Scan for the cell matching the given text and deliver its (X, Y) coordinate at center. 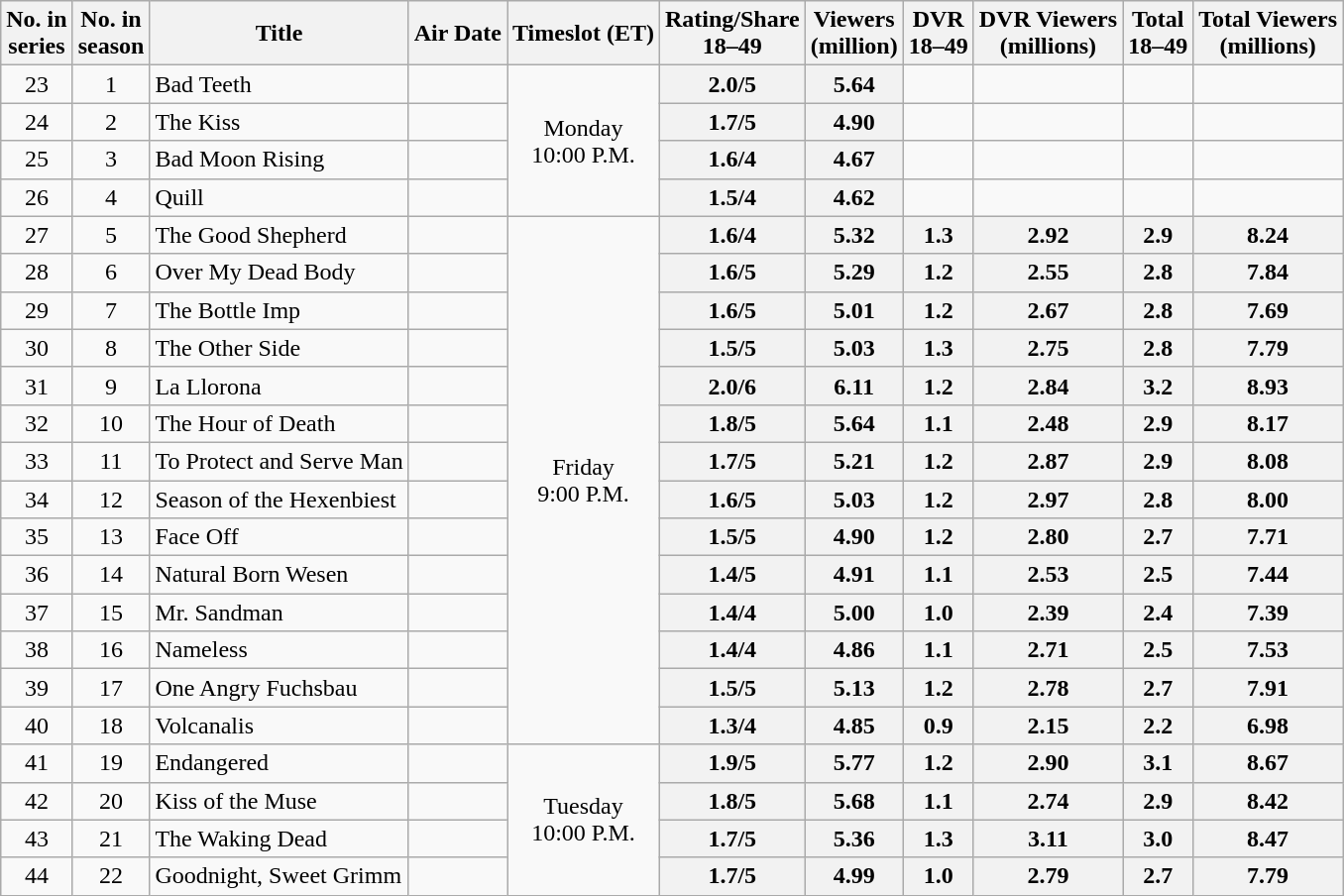
Goodnight, Sweet Grimm (280, 876)
Over My Dead Body (280, 273)
40 (37, 726)
2.87 (1048, 461)
42 (37, 801)
Total18–49 (1158, 34)
2.53 (1048, 575)
1.9/5 (731, 763)
18 (111, 726)
33 (37, 461)
Timeslot (ET) (584, 34)
5.01 (854, 310)
27 (37, 235)
11 (111, 461)
3.11 (1048, 839)
22 (111, 876)
2.2 (1158, 726)
Quill (280, 197)
1.5/4 (731, 197)
25 (37, 160)
38 (37, 650)
32 (37, 423)
7.39 (1269, 613)
5.36 (854, 839)
39 (37, 688)
2.75 (1048, 348)
Total Viewers(millions) (1269, 34)
3 (111, 160)
Mr. Sandman (280, 613)
43 (37, 839)
2.90 (1048, 763)
3.2 (1158, 386)
Viewers(million) (854, 34)
One Angry Fuchsbau (280, 688)
Face Off (280, 537)
4.85 (854, 726)
7.69 (1269, 310)
15 (111, 613)
34 (37, 499)
1.3/4 (731, 726)
2.15 (1048, 726)
The Good Shepherd (280, 235)
The Bottle Imp (280, 310)
8.67 (1269, 763)
4 (111, 197)
Monday10:00 P.M. (584, 141)
The Waking Dead (280, 839)
9 (111, 386)
7.91 (1269, 688)
7 (111, 310)
Tuesday10:00 P.M. (584, 820)
7.44 (1269, 575)
5.13 (854, 688)
Kiss of the Muse (280, 801)
2.4 (1158, 613)
2.39 (1048, 613)
4.86 (854, 650)
10 (111, 423)
The Hour of Death (280, 423)
5.68 (854, 801)
2.55 (1048, 273)
Natural Born Wesen (280, 575)
Bad Teeth (280, 84)
20 (111, 801)
No. inseason (111, 34)
DVR18–49 (938, 34)
The Other Side (280, 348)
7.84 (1269, 273)
2.80 (1048, 537)
4.67 (854, 160)
2.67 (1048, 310)
2.74 (1048, 801)
29 (37, 310)
36 (37, 575)
6 (111, 273)
6.98 (1269, 726)
5.00 (854, 613)
44 (37, 876)
1.4/5 (731, 575)
To Protect and Serve Man (280, 461)
5 (111, 235)
2.79 (1048, 876)
0.9 (938, 726)
23 (37, 84)
7.71 (1269, 537)
8.93 (1269, 386)
5.21 (854, 461)
4.91 (854, 575)
26 (37, 197)
12 (111, 499)
7.53 (1269, 650)
14 (111, 575)
8.08 (1269, 461)
2 (111, 122)
16 (111, 650)
8.24 (1269, 235)
13 (111, 537)
DVR Viewers(millions) (1048, 34)
19 (111, 763)
La Llorona (280, 386)
2.48 (1048, 423)
5.29 (854, 273)
8.17 (1269, 423)
Bad Moon Rising (280, 160)
8.00 (1269, 499)
8.42 (1269, 801)
Rating/Share18–49 (731, 34)
No. inseries (37, 34)
Friday9:00 P.M. (584, 480)
2.92 (1048, 235)
4.62 (854, 197)
2.97 (1048, 499)
1 (111, 84)
Volcanalis (280, 726)
3.1 (1158, 763)
Endangered (280, 763)
5.32 (854, 235)
The Kiss (280, 122)
6.11 (854, 386)
2.71 (1048, 650)
Season of the Hexenbiest (280, 499)
21 (111, 839)
37 (37, 613)
Title (280, 34)
28 (37, 273)
31 (37, 386)
8 (111, 348)
8.47 (1269, 839)
17 (111, 688)
4.99 (854, 876)
2.84 (1048, 386)
3.0 (1158, 839)
30 (37, 348)
24 (37, 122)
2.0/6 (731, 386)
41 (37, 763)
2.0/5 (731, 84)
Nameless (280, 650)
Air Date (458, 34)
5.77 (854, 763)
35 (37, 537)
2.78 (1048, 688)
